Output the [x, y] coordinate of the center of the cell containing the given text.  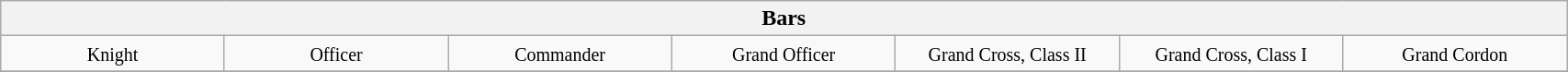
Grand Cordon [1455, 54]
Knight [113, 54]
Commander [560, 54]
Grand Officer [784, 54]
Bars [784, 18]
Grand Cross, Class II [1008, 54]
Grand Cross, Class I [1231, 54]
Officer [336, 54]
